Find where the given text appears and provide that cell's center as (x, y) coordinate. 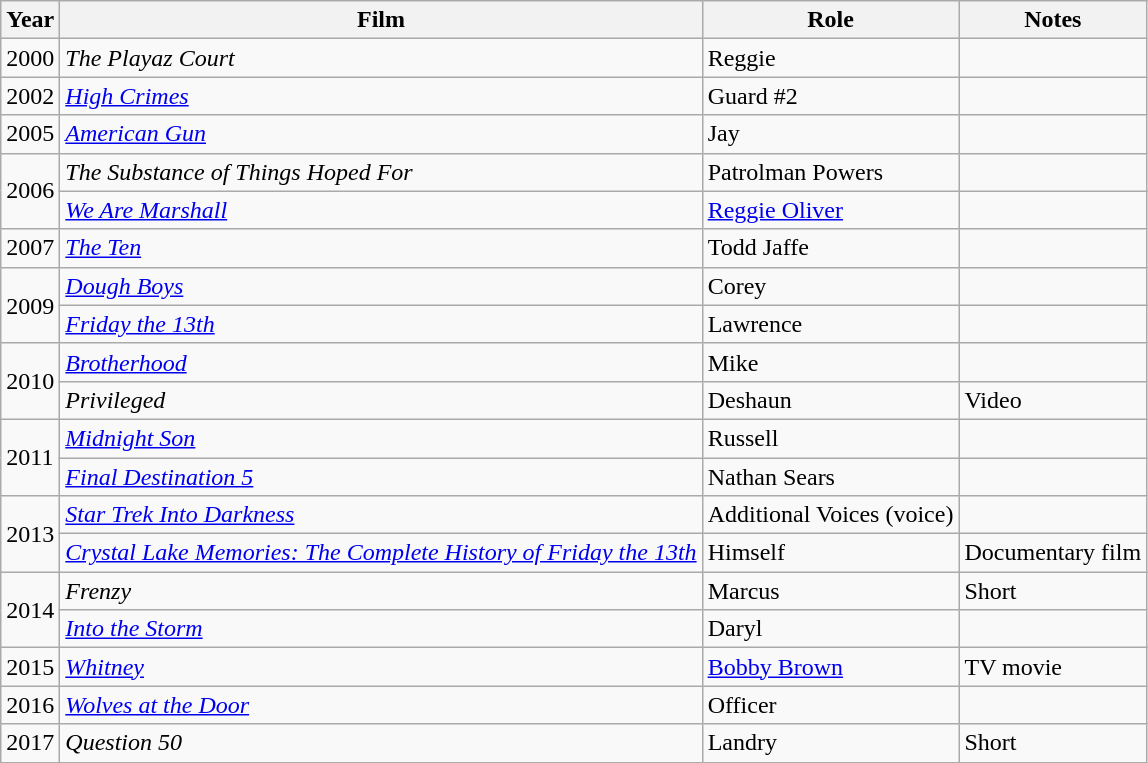
Final Destination 5 (381, 477)
Friday the 13th (381, 324)
2011 (30, 457)
Star Trek Into Darkness (381, 515)
Corey (830, 286)
Russell (830, 438)
Himself (830, 553)
Year (30, 20)
American Gun (381, 134)
Lawrence (830, 324)
Todd Jaffe (830, 248)
2014 (30, 610)
2013 (30, 534)
The Substance of Things Hoped For (381, 172)
2007 (30, 248)
2016 (30, 705)
High Crimes (381, 96)
We Are Marshall (381, 210)
Guard #2 (830, 96)
Marcus (830, 591)
Frenzy (381, 591)
Brotherhood (381, 362)
2009 (30, 305)
Dough Boys (381, 286)
Mike (830, 362)
Into the Storm (381, 629)
Video (1053, 400)
2002 (30, 96)
Crystal Lake Memories: The Complete History of Friday the 13th (381, 553)
Privileged (381, 400)
The Ten (381, 248)
Bobby Brown (830, 667)
The Playaz Court (381, 58)
Additional Voices (voice) (830, 515)
Film (381, 20)
Role (830, 20)
Landry (830, 743)
Reggie (830, 58)
Deshaun (830, 400)
Whitney (381, 667)
2000 (30, 58)
Officer (830, 705)
2015 (30, 667)
Documentary film (1053, 553)
Nathan Sears (830, 477)
Wolves at the Door (381, 705)
2010 (30, 381)
2005 (30, 134)
TV movie (1053, 667)
Question 50 (381, 743)
2017 (30, 743)
Reggie Oliver (830, 210)
Daryl (830, 629)
Patrolman Powers (830, 172)
Notes (1053, 20)
Midnight Son (381, 438)
Jay (830, 134)
2006 (30, 191)
